Detect which cell encompasses the target text, then output its [x, y] center coordinate. 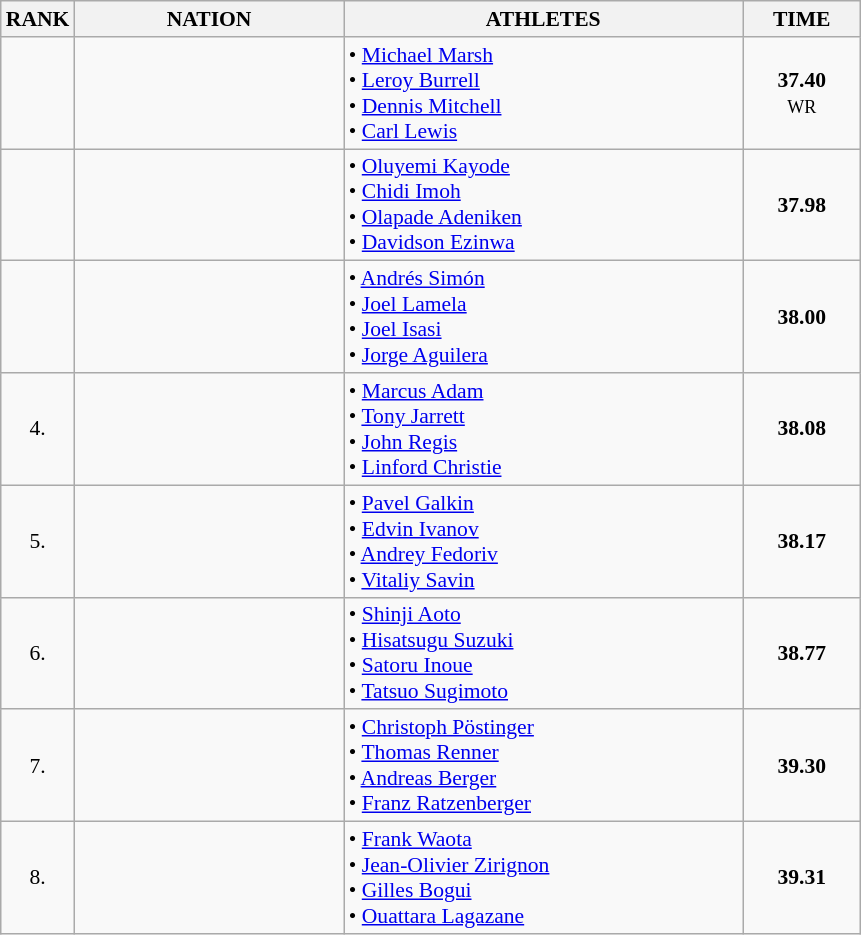
39.31 [802, 878]
• Frank Waota• Jean-Olivier Zirignon• Gilles Bogui• Ouattara Lagazane [544, 878]
NATION [208, 19]
5. [38, 541]
ATHLETES [544, 19]
8. [38, 878]
4. [38, 429]
37.40 WR [802, 93]
6. [38, 653]
37.98 [802, 205]
39.30 [802, 766]
38.00 [802, 317]
• Marcus Adam• Tony Jarrett• John Regis• Linford Christie [544, 429]
38.17 [802, 541]
TIME [802, 19]
RANK [38, 19]
• Christoph Pöstinger• Thomas Renner• Andreas Berger• Franz Ratzenberger [544, 766]
• Shinji Aoto• Hisatsugu Suzuki• Satoru Inoue• Tatsuo Sugimoto [544, 653]
38.77 [802, 653]
• Oluyemi Kayode• Chidi Imoh• Olapade Adeniken• Davidson Ezinwa [544, 205]
• Pavel Galkin• Edvin Ivanov• Andrey Fedoriv• Vitaliy Savin [544, 541]
7. [38, 766]
38.08 [802, 429]
• Andrés Simón• Joel Lamela• Joel Isasi• Jorge Aguilera [544, 317]
• Michael Marsh• Leroy Burrell• Dennis Mitchell• Carl Lewis [544, 93]
